Extract the [x, y] coordinate from the center of the cell holding the provided text.  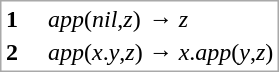
app(x.y,z) [95, 53]
→ z [211, 19]
app(nil,z) [95, 19]
→ x.app(y,z) [211, 53]
2 [24, 53]
1 [24, 19]
